Search for the cell housing the specified text and yield its (x, y) center coordinate. 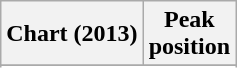
Chart (2013) (72, 34)
Peakposition (189, 34)
